Output the (x, y) coordinate of the center of the cell containing the given text.  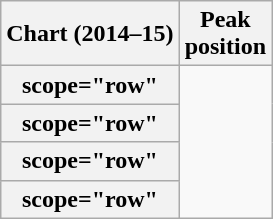
Peakposition (225, 34)
Chart (2014–15) (90, 34)
